Determine the (X, Y) coordinate at the center of the cell enclosing the given text.  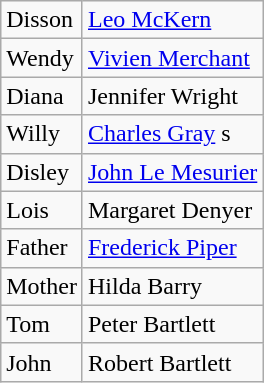
Wendy (42, 58)
Vivien Merchant (172, 58)
Leo McKern (172, 20)
Jennifer Wright (172, 96)
Diana (42, 96)
Lois (42, 210)
Robert Bartlett (172, 362)
John (42, 362)
Mother (42, 286)
Charles Gray s (172, 134)
Disley (42, 172)
Willy (42, 134)
Margaret Denyer (172, 210)
Tom (42, 324)
John Le Mesurier (172, 172)
Disson (42, 20)
Hilda Barry (172, 286)
Father (42, 248)
Peter Bartlett (172, 324)
Frederick Piper (172, 248)
